Scan for the cell matching the given text and deliver its (X, Y) coordinate at center. 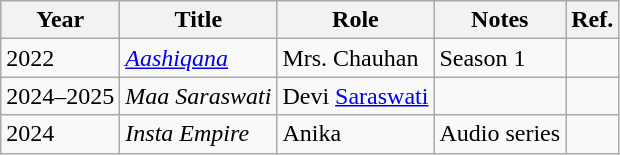
2022 (60, 58)
2024 (60, 134)
Insta Empire (198, 134)
Devi Saraswati (356, 96)
Mrs. Chauhan (356, 58)
Role (356, 20)
Year (60, 20)
Anika (356, 134)
2024–2025 (60, 96)
Maa Saraswati (198, 96)
Ref. (592, 20)
Aashiqana (198, 58)
Season 1 (500, 58)
Title (198, 20)
Audio series (500, 134)
Notes (500, 20)
